Search for the cell housing the specified text and yield its [x, y] center coordinate. 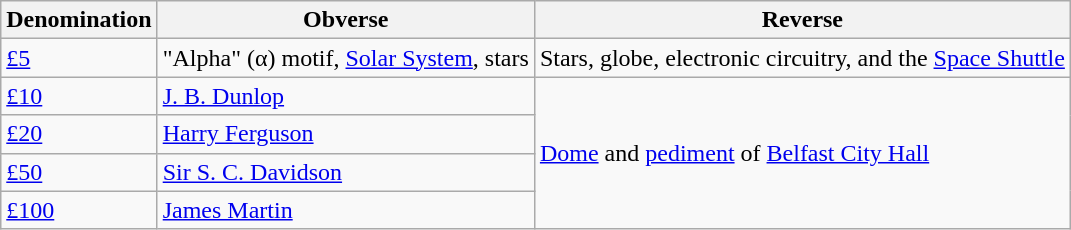
£20 [79, 134]
J. B. Dunlop [346, 96]
£5 [79, 58]
Sir S. C. Davidson [346, 172]
"Alpha" (α) motif, Solar System, stars [346, 58]
Denomination [79, 20]
£100 [79, 210]
£10 [79, 96]
Reverse [802, 20]
Harry Ferguson [346, 134]
£50 [79, 172]
Dome and pediment of Belfast City Hall [802, 153]
Stars, globe, electronic circuitry, and the Space Shuttle [802, 58]
James Martin [346, 210]
Obverse [346, 20]
